Extract the (x, y) coordinate from the center of the cell holding the provided text.  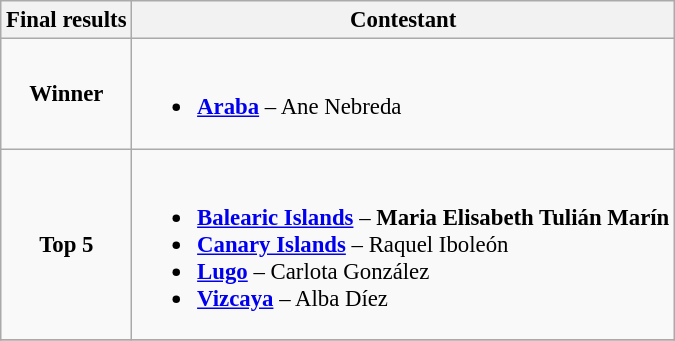
Winner (66, 94)
Contestant (404, 20)
Top 5 (66, 244)
Balearic Islands – Maria Elisabeth Tulián Marín Canary Islands – Raquel Iboleón Lugo – Carlota González Vizcaya – Alba Díez (404, 244)
Final results (66, 20)
Araba – Ane Nebreda (404, 94)
